Output the [X, Y] coordinate of the center of the cell containing the given text.  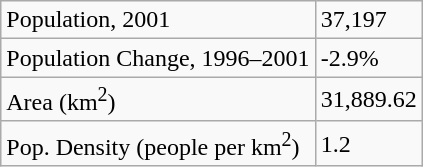
31,889.62 [368, 100]
Pop. Density (people per km2) [158, 144]
Population, 2001 [158, 20]
1.2 [368, 144]
-2.9% [368, 58]
Area (km2) [158, 100]
37,197 [368, 20]
Population Change, 1996–2001 [158, 58]
